Capture the cell that displays the provided text and extract its (x, y) central coordinate. 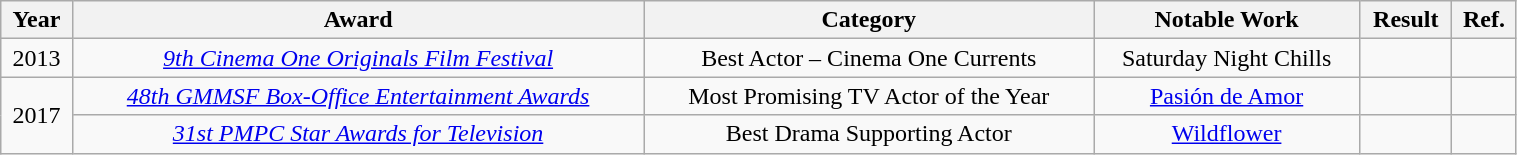
Category (868, 20)
Pasión de Amor (1227, 96)
Result (1406, 20)
Wildflower (1227, 134)
Best Actor – Cinema One Currents (868, 58)
2013 (36, 58)
Notable Work (1227, 20)
Most Promising TV Actor of the Year (868, 96)
31st PMPC Star Awards for Television (358, 134)
9th Cinema One Originals Film Festival (358, 58)
Ref. (1484, 20)
48th GMMSF Box-Office Entertainment Awards (358, 96)
Award (358, 20)
Year (36, 20)
2017 (36, 115)
Saturday Night Chills (1227, 58)
Best Drama Supporting Actor (868, 134)
